From the cell containing the given text, extract its center point as [x, y] coordinate. 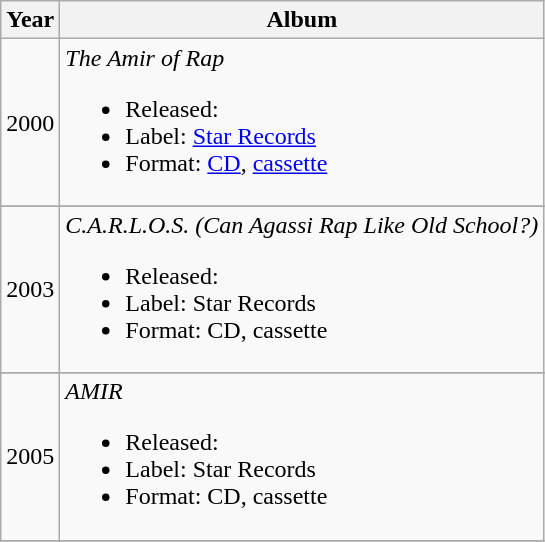
2005 [30, 456]
2000 [30, 122]
Album [302, 20]
The Amir of RapReleased:Label: Star RecordsFormat: CD, cassette [302, 122]
Year [30, 20]
C.A.R.L.O.S. (Can Agassi Rap Like Old School?)Released:Label: Star RecordsFormat: CD, cassette [302, 290]
2003 [30, 290]
AMIRReleased:Label: Star RecordsFormat: CD, cassette [302, 456]
